Detect which cell encompasses the target text, then output its (x, y) center coordinate. 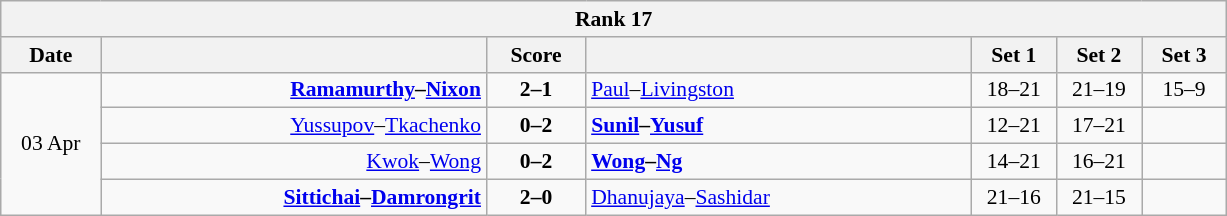
Date (51, 55)
Set 3 (1184, 55)
12–21 (1014, 126)
Wong–Ng (778, 162)
18–21 (1014, 90)
Ramamurthy–Nixon (294, 90)
21–15 (1098, 197)
17–21 (1098, 126)
21–19 (1098, 90)
Set 1 (1014, 55)
Yussupov–Tkachenko (294, 126)
2–1 (536, 90)
Sittichai–Damrongrit (294, 197)
21–16 (1014, 197)
14–21 (1014, 162)
15–9 (1184, 90)
Score (536, 55)
Sunil–Yusuf (778, 126)
2–0 (536, 197)
16–21 (1098, 162)
Set 2 (1098, 55)
Rank 17 (614, 19)
Paul–Livingston (778, 90)
03 Apr (51, 143)
Kwok–Wong (294, 162)
Dhanujaya–Sashidar (778, 197)
